For the text-containing cell, return its midpoint in (x, y) coordinate format. 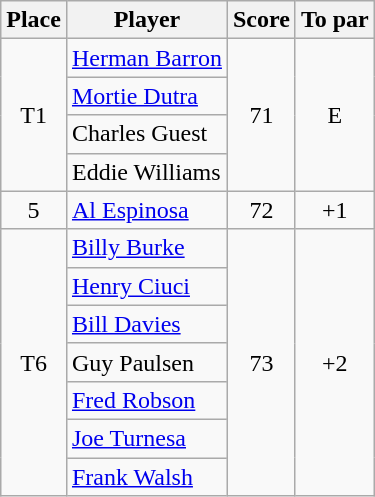
72 (261, 210)
Player (146, 20)
Billy Burke (146, 248)
Frank Walsh (146, 477)
Al Espinosa (146, 210)
Guy Paulsen (146, 362)
5 (34, 210)
To par (334, 20)
Mortie Dutra (146, 96)
Fred Robson (146, 400)
Joe Turnesa (146, 438)
Place (34, 20)
T6 (34, 362)
Eddie Williams (146, 172)
Henry Ciuci (146, 286)
Bill Davies (146, 324)
71 (261, 115)
T1 (34, 115)
+2 (334, 362)
73 (261, 362)
Herman Barron (146, 58)
Score (261, 20)
E (334, 115)
+1 (334, 210)
Charles Guest (146, 134)
